Provide the (X, Y) coordinate of the cell's center where the given text is located.  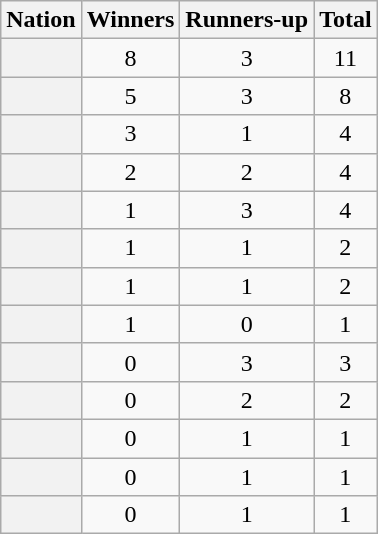
5 (130, 96)
Nation (41, 20)
Total (346, 20)
Runners-up (247, 20)
11 (346, 58)
Winners (130, 20)
